Capture the cell that displays the provided text and extract its [x, y] central coordinate. 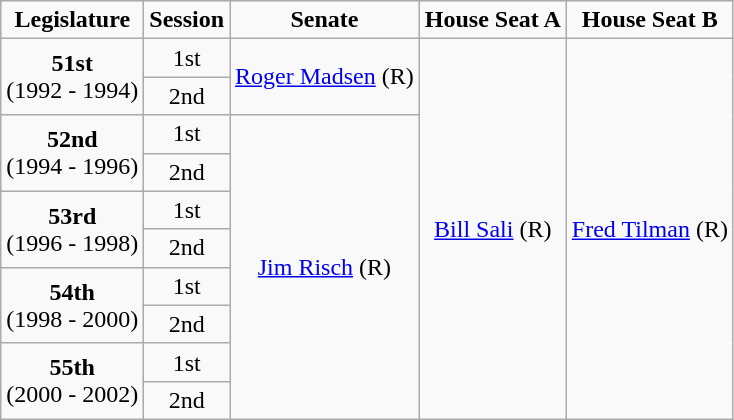
Senate [325, 20]
Fred Tilman (R) [650, 230]
Roger Madsen (R) [325, 77]
Bill Sali (R) [492, 230]
Session [187, 20]
52nd (1994 - 1996) [72, 153]
54th (1998 - 2000) [72, 305]
55th (2000 - 2002) [72, 381]
Legislature [72, 20]
Jim Risch (R) [325, 267]
51st (1992 - 1994) [72, 77]
53rd (1996 - 1998) [72, 229]
House Seat A [492, 20]
House Seat B [650, 20]
